Find where the given text appears and provide that cell's center as [x, y] coordinate. 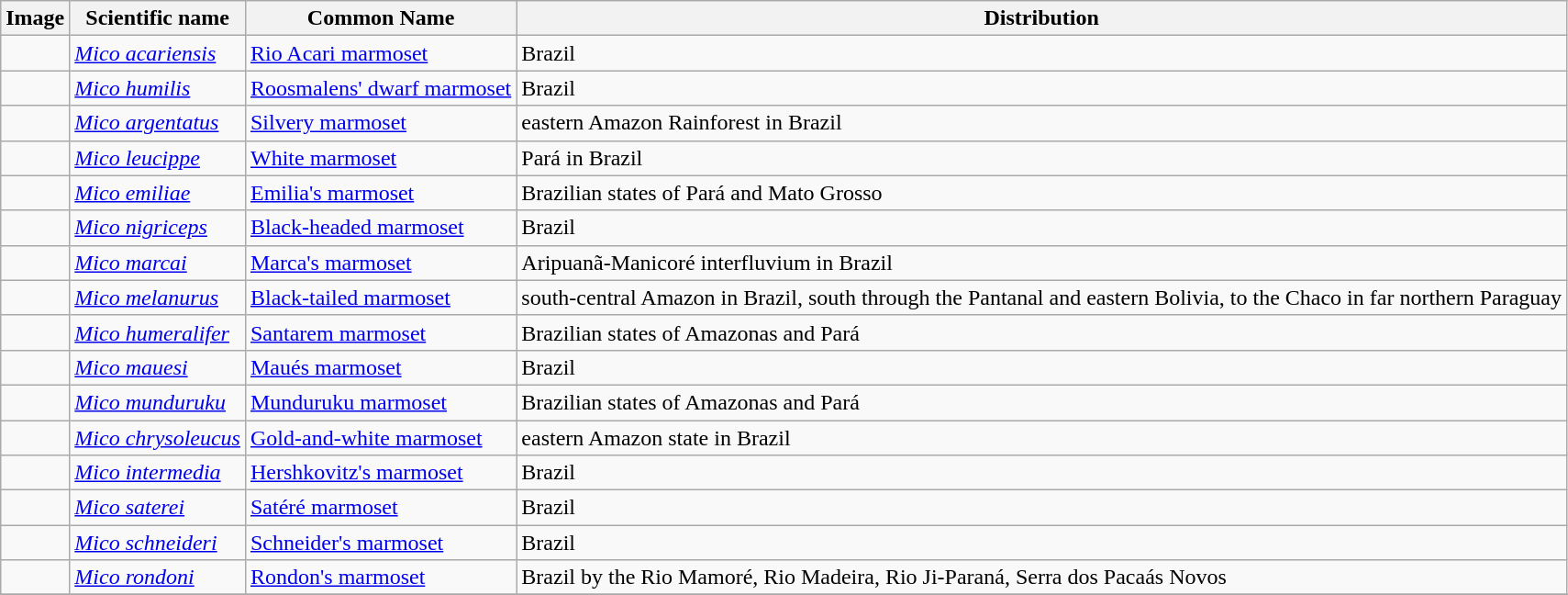
Aripuanã-Manicoré interfluvium in Brazil [1042, 263]
Pará in Brazil [1042, 158]
Mico marcai [158, 263]
Gold-and-white marmoset [380, 438]
Rondon's marmoset [380, 578]
Marca's marmoset [380, 263]
eastern Amazon state in Brazil [1042, 438]
Black-headed marmoset [380, 228]
Mico humeralifer [158, 332]
Brazilian states of Pará and Mato Grosso [1042, 193]
Mico mauesi [158, 367]
Schneider's marmoset [380, 543]
Mico leucippe [158, 158]
Mico melanurus [158, 297]
Hershkovitz's marmoset [380, 473]
south-central Amazon in Brazil, south through the Pantanal and eastern Bolivia, to the Chaco in far northern Paraguay [1042, 297]
Mico munduruku [158, 402]
Mico intermedia [158, 473]
Emilia's marmoset [380, 193]
eastern Amazon Rainforest in Brazil [1042, 123]
Mico nigriceps [158, 228]
Brazil by the Rio Mamoré, Rio Madeira, Rio Ji-Paraná, Serra dos Pacaás Novos [1042, 578]
Roosmalens' dwarf marmoset [380, 88]
Common Name [380, 18]
Mico humilis [158, 88]
Maués marmoset [380, 367]
Scientific name [158, 18]
Mico chrysoleucus [158, 438]
Black-tailed marmoset [380, 297]
Image [35, 18]
Mico saterei [158, 508]
Mico rondoni [158, 578]
White marmoset [380, 158]
Santarem marmoset [380, 332]
Silvery marmoset [380, 123]
Satéré marmoset [380, 508]
Mico emiliae [158, 193]
Mico schneideri [158, 543]
Rio Acari marmoset [380, 53]
Distribution [1042, 18]
Mico argentatus [158, 123]
Munduruku marmoset [380, 402]
Mico acariensis [158, 53]
